Find where the given text appears and provide that cell's center as [X, Y] coordinate. 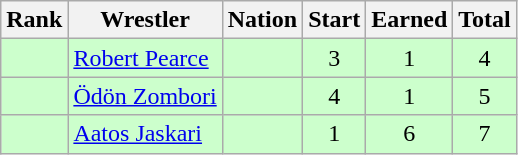
Aatos Jaskari [145, 134]
Ödön Zombori [145, 96]
Earned [410, 20]
Total [485, 20]
Wrestler [145, 20]
3 [334, 58]
6 [410, 134]
Rank [34, 20]
Robert Pearce [145, 58]
7 [485, 134]
Nation [262, 20]
Start [334, 20]
5 [485, 96]
